Find where the given text appears and provide that cell's center as [x, y] coordinate. 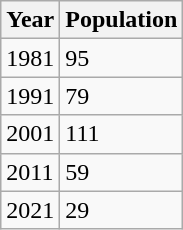
Population [122, 20]
2021 [30, 210]
2001 [30, 134]
1991 [30, 96]
Year [30, 20]
1981 [30, 58]
111 [122, 134]
59 [122, 172]
79 [122, 96]
29 [122, 210]
2011 [30, 172]
95 [122, 58]
